Provide the [X, Y] coordinate of the cell's center where the given text is located.  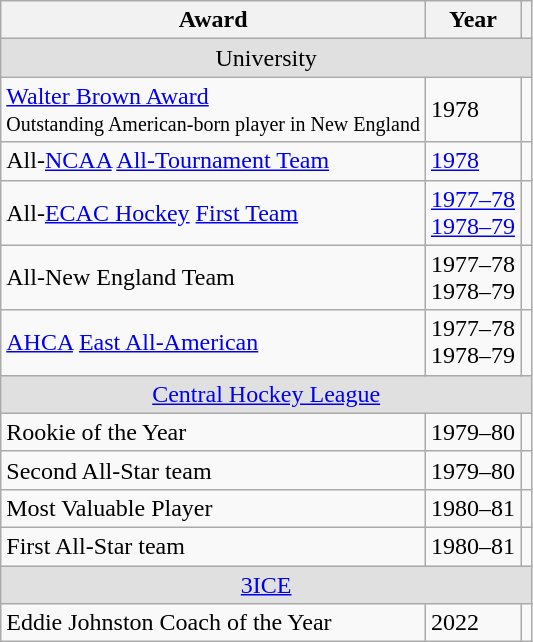
All-ECAC Hockey First Team [214, 212]
Second All-Star team [214, 470]
Walter Brown AwardOutstanding American-born player in New England [214, 110]
Eddie Johnston Coach of the Year [214, 623]
Year [472, 20]
AHCA East All-American [214, 342]
Rookie of the Year [214, 432]
3ICE [266, 585]
All-NCAA All-Tournament Team [214, 161]
Central Hockey League [266, 394]
All-New England Team [214, 278]
First All-Star team [214, 546]
Most Valuable Player [214, 508]
University [266, 58]
Award [214, 20]
2022 [472, 623]
